Return (X, Y) of the center of cell containing provided text 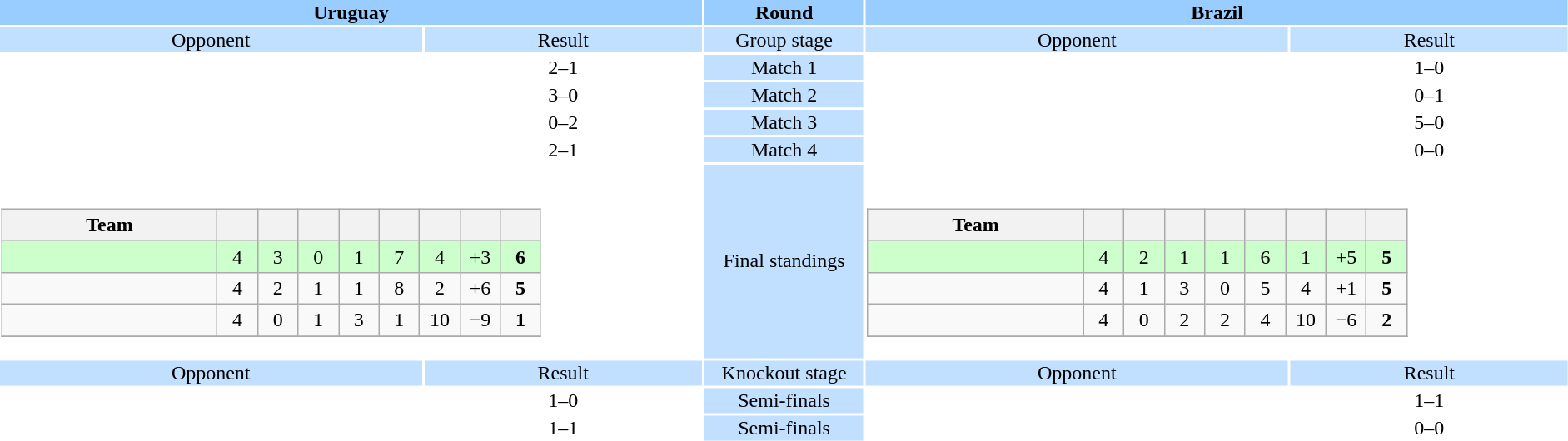
8 (400, 288)
3–0 (563, 95)
−9 (480, 320)
Knockout stage (784, 373)
7 (400, 256)
+1 (1346, 288)
Team 4 2 1 1 6 1 +5 5 4 1 3 0 5 4 +1 5 4 0 2 2 4 10 −6 2 (1217, 261)
0–2 (563, 122)
Team 4 3 0 1 7 4 +3 6 4 2 1 1 8 2 +6 5 4 0 1 3 1 10 −9 1 (351, 261)
−6 (1346, 320)
Match 3 (784, 122)
Match 4 (784, 150)
1–1 (563, 428)
+6 (480, 288)
+3 (480, 256)
Round (784, 12)
Uruguay (351, 12)
Match 2 (784, 95)
+5 (1346, 256)
Brazil (1217, 12)
Match 1 (784, 67)
1–0 (563, 400)
Group stage (784, 40)
Final standings (784, 261)
